Extract the (X, Y) coordinate from the center of the cell holding the provided text.  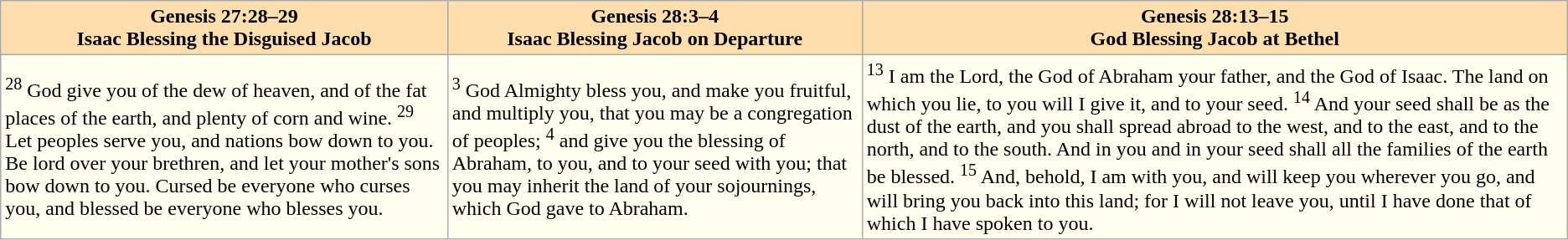
Genesis 28:13–15God Blessing Jacob at Bethel (1215, 28)
Genesis 27:28–29Isaac Blessing the Disguised Jacob (224, 28)
Genesis 28:3–4Isaac Blessing Jacob on Departure (655, 28)
